Output the (X, Y) coordinate of the center of the cell containing the given text.  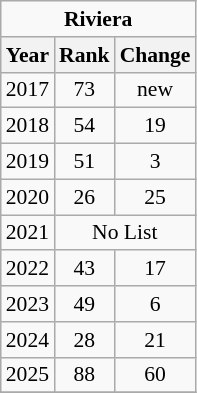
2018 (28, 126)
60 (156, 375)
2017 (28, 90)
19 (156, 126)
new (156, 90)
6 (156, 304)
21 (156, 340)
43 (84, 269)
Change (156, 55)
25 (156, 197)
2022 (28, 269)
Year (28, 55)
Riviera (98, 19)
49 (84, 304)
28 (84, 340)
Rank (84, 55)
17 (156, 269)
2019 (28, 162)
2020 (28, 197)
3 (156, 162)
2024 (28, 340)
2023 (28, 304)
88 (84, 375)
54 (84, 126)
26 (84, 197)
2021 (28, 233)
51 (84, 162)
2025 (28, 375)
No List (124, 233)
73 (84, 90)
